Extract the [X, Y] coordinate from the center of the cell holding the provided text.  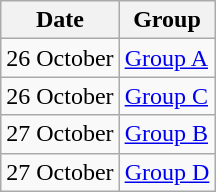
Group D [167, 172]
Date [60, 20]
Group C [167, 96]
Group [167, 20]
Group A [167, 58]
Group B [167, 134]
